Detect which cell encompasses the target text, then output its [X, Y] center coordinate. 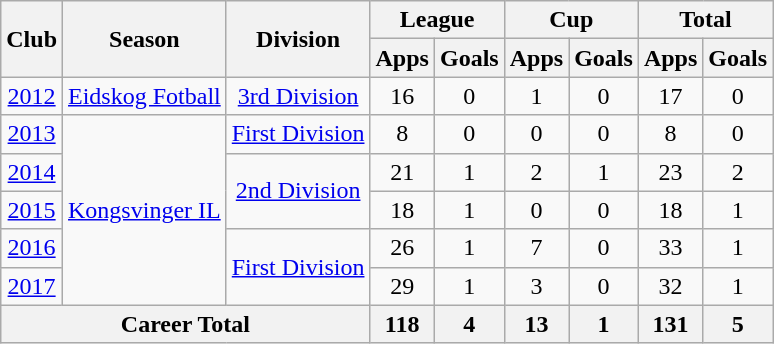
Career Total [186, 324]
Cup [571, 20]
13 [536, 324]
5 [738, 324]
Club [32, 39]
7 [536, 248]
2016 [32, 248]
17 [670, 96]
Season [145, 39]
Division [298, 39]
3rd Division [298, 96]
2013 [32, 134]
131 [670, 324]
3 [536, 286]
2017 [32, 286]
21 [402, 172]
29 [402, 286]
4 [469, 324]
Eidskog Fotball [145, 96]
33 [670, 248]
2015 [32, 210]
16 [402, 96]
118 [402, 324]
Total [705, 20]
23 [670, 172]
Kongsvinger IL [145, 210]
2012 [32, 96]
2nd Division [298, 191]
26 [402, 248]
32 [670, 286]
League [437, 20]
2014 [32, 172]
